Provide the [x, y] coordinate of the cell's center where the given text is located.  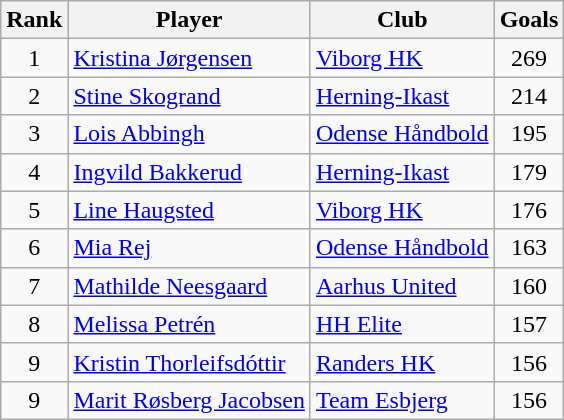
3 [34, 134]
Line Haugsted [190, 210]
179 [529, 172]
4 [34, 172]
Randers HK [402, 362]
Mathilde Neesgaard [190, 286]
176 [529, 210]
HH Elite [402, 324]
Club [402, 20]
7 [34, 286]
Goals [529, 20]
6 [34, 248]
Player [190, 20]
Lois Abbingh [190, 134]
163 [529, 248]
Kristin Thorleifsdóttir [190, 362]
Melissa Petrén [190, 324]
2 [34, 96]
Kristina Jørgensen [190, 58]
Aarhus United [402, 286]
8 [34, 324]
Marit Røsberg Jacobsen [190, 400]
5 [34, 210]
Mia Rej [190, 248]
Stine Skogrand [190, 96]
1 [34, 58]
157 [529, 324]
269 [529, 58]
Ingvild Bakkerud [190, 172]
160 [529, 286]
195 [529, 134]
Team Esbjerg [402, 400]
Rank [34, 20]
214 [529, 96]
